Return the [X, Y] coordinate for the center point of the cell that contains the specified text.  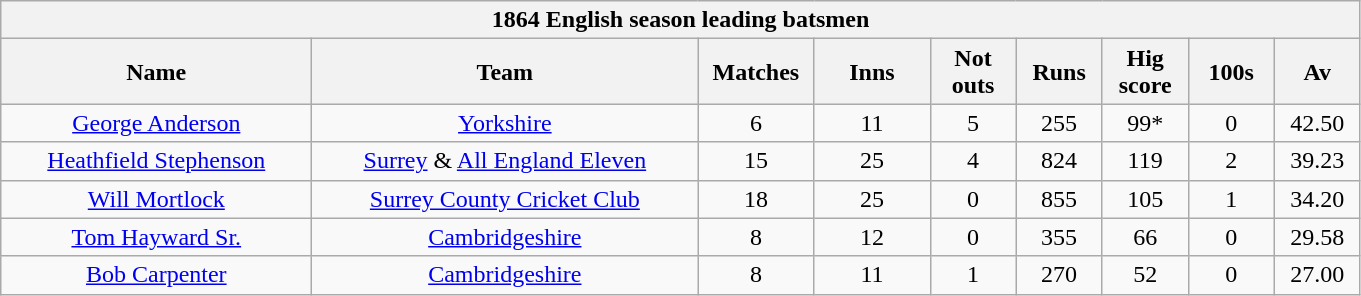
Heathfield Stephenson [156, 161]
119 [1145, 161]
855 [1059, 199]
Will Mortlock [156, 199]
105 [1145, 199]
2 [1231, 161]
18 [756, 199]
34.20 [1317, 199]
Matches [756, 72]
Surrey County Cricket Club [505, 199]
99* [1145, 123]
824 [1059, 161]
270 [1059, 275]
Bob Carpenter [156, 275]
1864 English season leading batsmen [681, 20]
George Anderson [156, 123]
4 [973, 161]
27.00 [1317, 275]
Hig score [1145, 72]
Inns [872, 72]
6 [756, 123]
29.58 [1317, 237]
100s [1231, 72]
Yorkshire [505, 123]
Runs [1059, 72]
Tom Hayward Sr. [156, 237]
5 [973, 123]
52 [1145, 275]
355 [1059, 237]
255 [1059, 123]
Not outs [973, 72]
12 [872, 237]
39.23 [1317, 161]
66 [1145, 237]
42.50 [1317, 123]
Av [1317, 72]
Name [156, 72]
Surrey & All England Eleven [505, 161]
Team [505, 72]
15 [756, 161]
